Search for the cell housing the specified text and yield its (x, y) center coordinate. 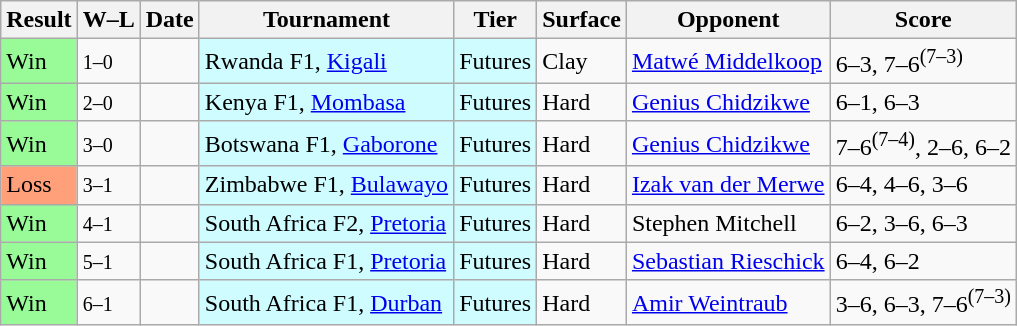
Kenya F1, Mombasa (326, 102)
6–1, 6–3 (923, 102)
3–6, 6–3, 7–6(7–3) (923, 302)
Botswana F1, Gaborone (326, 144)
Loss (39, 185)
South Africa F2, Pretoria (326, 223)
Rwanda F1, Kigali (326, 62)
Tournament (326, 20)
Stephen Mitchell (728, 223)
Amir Weintraub (728, 302)
6–2, 3–6, 6–3 (923, 223)
Sebastian Rieschick (728, 261)
Matwé Middelkoop (728, 62)
1–0 (108, 62)
Zimbabwe F1, Bulawayo (326, 185)
2–0 (108, 102)
7–6(7–4), 2–6, 6–2 (923, 144)
6–4, 6–2 (923, 261)
W–L (108, 20)
6–1 (108, 302)
4–1 (108, 223)
Score (923, 20)
Opponent (728, 20)
Clay (582, 62)
Date (170, 20)
Result (39, 20)
Tier (496, 20)
3–0 (108, 144)
6–3, 7–6(7–3) (923, 62)
South Africa F1, Pretoria (326, 261)
3–1 (108, 185)
Izak van der Merwe (728, 185)
South Africa F1, Durban (326, 302)
5–1 (108, 261)
6–4, 4–6, 3–6 (923, 185)
Surface (582, 20)
